Provide the [x, y] coordinate of the cell's center where the given text is located.  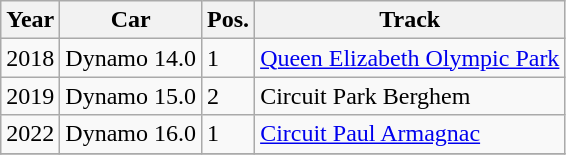
Pos. [228, 20]
Queen Elizabeth Olympic Park [410, 58]
2019 [30, 96]
2018 [30, 58]
2022 [30, 134]
Circuit Park Berghem [410, 96]
Dynamo 14.0 [131, 58]
Track [410, 20]
2 [228, 96]
Dynamo 16.0 [131, 134]
Dynamo 15.0 [131, 96]
Car [131, 20]
Circuit Paul Armagnac [410, 134]
Year [30, 20]
